Provide the [X, Y] coordinate of the cell's center where the given text is located.  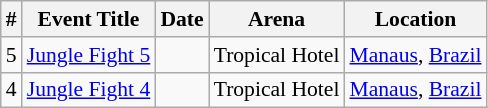
4 [12, 90]
Jungle Fight 4 [89, 90]
Event Title [89, 19]
Arena [277, 19]
5 [12, 55]
Location [415, 19]
# [12, 19]
Jungle Fight 5 [89, 55]
Date [182, 19]
